Locate the cell with the specified text and output its (X, Y) center coordinate. 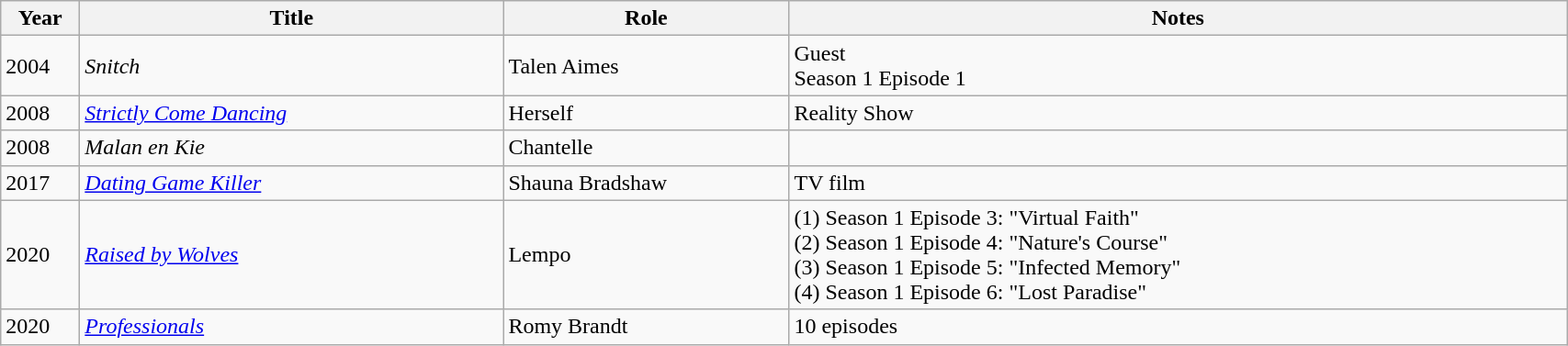
Talen Aimes (647, 66)
TV film (1178, 183)
Snitch (292, 66)
Notes (1178, 18)
Malan en Kie (292, 148)
2004 (40, 66)
Reality Show (1178, 113)
Lempo (647, 255)
10 episodes (1178, 327)
Dating Game Killer (292, 183)
Strictly Come Dancing (292, 113)
Year (40, 18)
Professionals (292, 327)
Raised by Wolves (292, 255)
2017 (40, 183)
Guest Season 1 Episode 1 (1178, 66)
Herself (647, 113)
Title (292, 18)
Chantelle (647, 148)
Role (647, 18)
Shauna Bradshaw (647, 183)
Romy Brandt (647, 327)
